Pinpoint the cell where the given text exists, returning its [X, Y] midpoint coordinate. 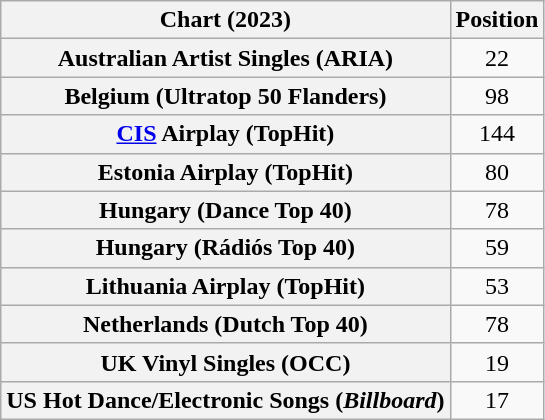
Position [497, 20]
Hungary (Rádiós Top 40) [226, 248]
Chart (2023) [226, 20]
Belgium (Ultratop 50 Flanders) [226, 96]
59 [497, 248]
Hungary (Dance Top 40) [226, 210]
19 [497, 362]
Australian Artist Singles (ARIA) [226, 58]
98 [497, 96]
CIS Airplay (TopHit) [226, 134]
Netherlands (Dutch Top 40) [226, 324]
US Hot Dance/Electronic Songs (Billboard) [226, 400]
17 [497, 400]
22 [497, 58]
53 [497, 286]
Lithuania Airplay (TopHit) [226, 286]
Estonia Airplay (TopHit) [226, 172]
UK Vinyl Singles (OCC) [226, 362]
80 [497, 172]
144 [497, 134]
